Capture the cell that displays the provided text and extract its [x, y] central coordinate. 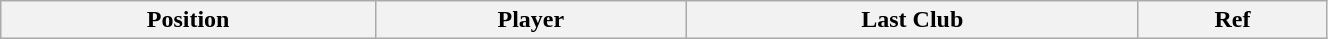
Ref [1232, 20]
Player [532, 20]
Last Club [912, 20]
Position [188, 20]
